Capture the cell that displays the provided text and extract its (X, Y) central coordinate. 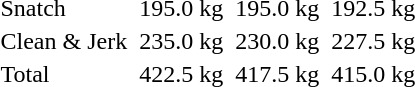
230.0 kg (278, 41)
235.0 kg (182, 41)
